Return (x, y) of the center of cell containing provided text 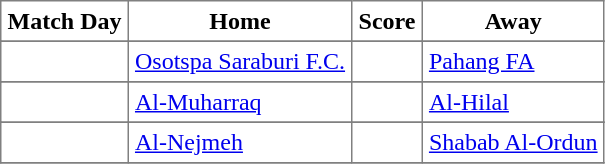
Pahang FA (513, 61)
Score (387, 21)
Al-Hilal (513, 102)
Home (240, 21)
Al-Muharraq (240, 102)
Match Day (64, 21)
Osotspa Saraburi F.C. (240, 61)
Shabab Al-Ordun (513, 142)
Away (513, 21)
Al-Nejmeh (240, 142)
